For the text-containing cell, return its midpoint in (x, y) coordinate format. 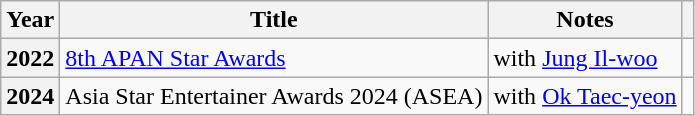
with Ok Taec-yeon (585, 96)
with Jung Il-woo (585, 58)
2024 (30, 96)
2022 (30, 58)
Year (30, 20)
Notes (585, 20)
8th APAN Star Awards (274, 58)
Title (274, 20)
Asia Star Entertainer Awards 2024 (ASEA) (274, 96)
